Return (X, Y) of the center of cell containing provided text 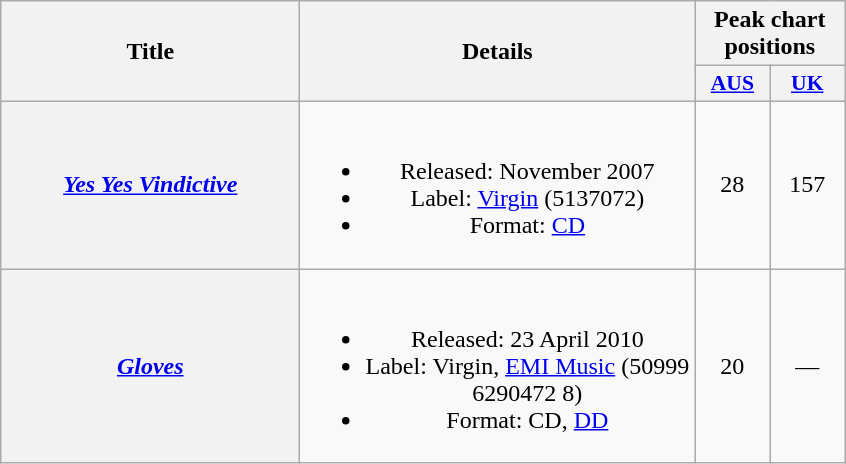
Gloves (150, 365)
Peak chart positions (770, 34)
AUS (732, 84)
Yes Yes Vindictive (150, 184)
28 (732, 184)
UK (808, 84)
Released: 23 April 2010Label: Virgin, EMI Music (50999 6290472 8)Format: CD, DD (498, 365)
Details (498, 52)
157 (808, 184)
Title (150, 52)
— (808, 365)
20 (732, 365)
Released: November 2007Label: Virgin (5137072)Format: CD (498, 184)
